Locate the cell with the specified text and output its [x, y] center coordinate. 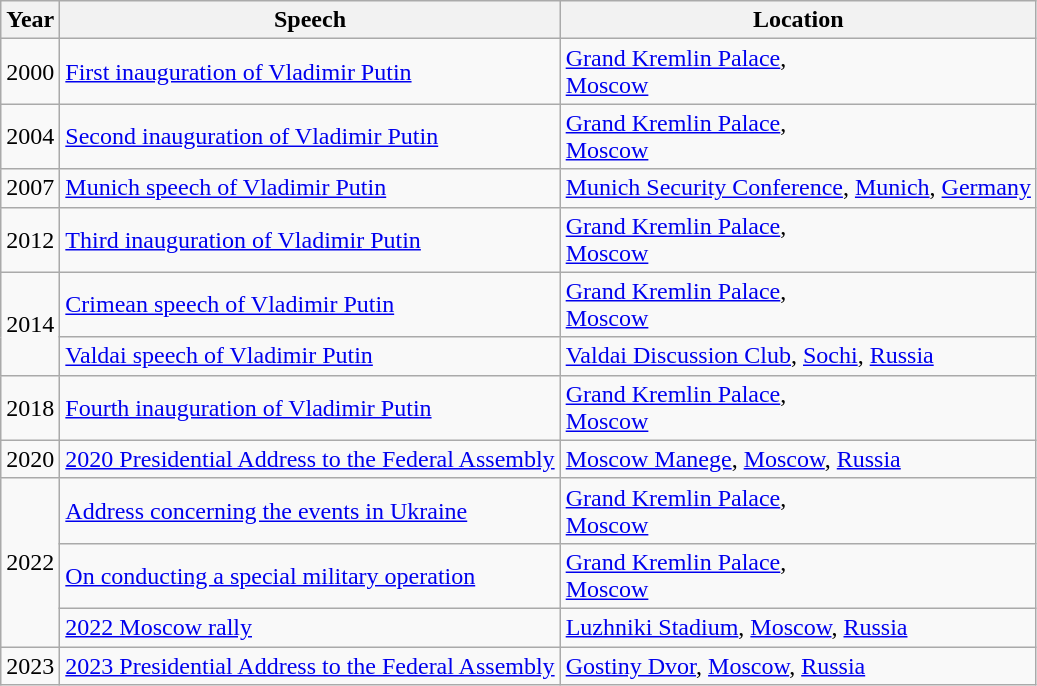
2018 [30, 408]
2014 [30, 324]
2022 Moscow rally [310, 627]
On conducting a special military operation [310, 576]
Munich speech of Vladimir Putin [310, 188]
2020 Presidential Address to the Federal Assembly [310, 459]
2023 Presidential Address to the Federal Assembly [310, 665]
Luzhniki Stadium, Moscow, Russia [798, 627]
2022 [30, 562]
2007 [30, 188]
Fourth inauguration of Vladimir Putin [310, 408]
2012 [30, 240]
2004 [30, 136]
Speech [310, 20]
Year [30, 20]
Second inauguration of Vladimir Putin [310, 136]
Munich Security Conference, Munich, Germany [798, 188]
Location [798, 20]
Crimean speech of Vladimir Putin [310, 304]
First inauguration of Vladimir Putin [310, 72]
Valdai Discussion Club, Sochi, Russia [798, 356]
2000 [30, 72]
Moscow Manege, Moscow, Russia [798, 459]
2023 [30, 665]
Gostiny Dvor, Moscow, Russia [798, 665]
2020 [30, 459]
Address concerning the events in Ukraine [310, 510]
Valdai speech of Vladimir Putin [310, 356]
Third inauguration of Vladimir Putin [310, 240]
